Extract the (x, y) coordinate from the center of the cell holding the provided text.  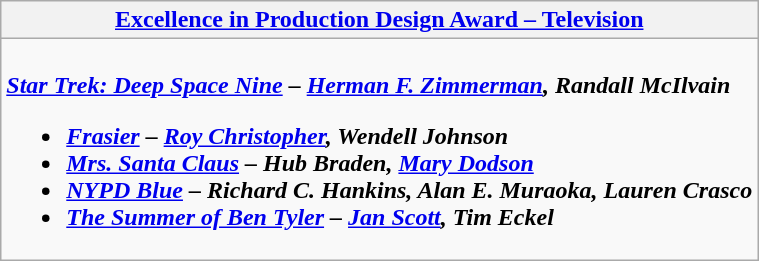
Excellence in Production Design Award – Television (380, 20)
